From the cell containing the given text, extract its center point as (x, y) coordinate. 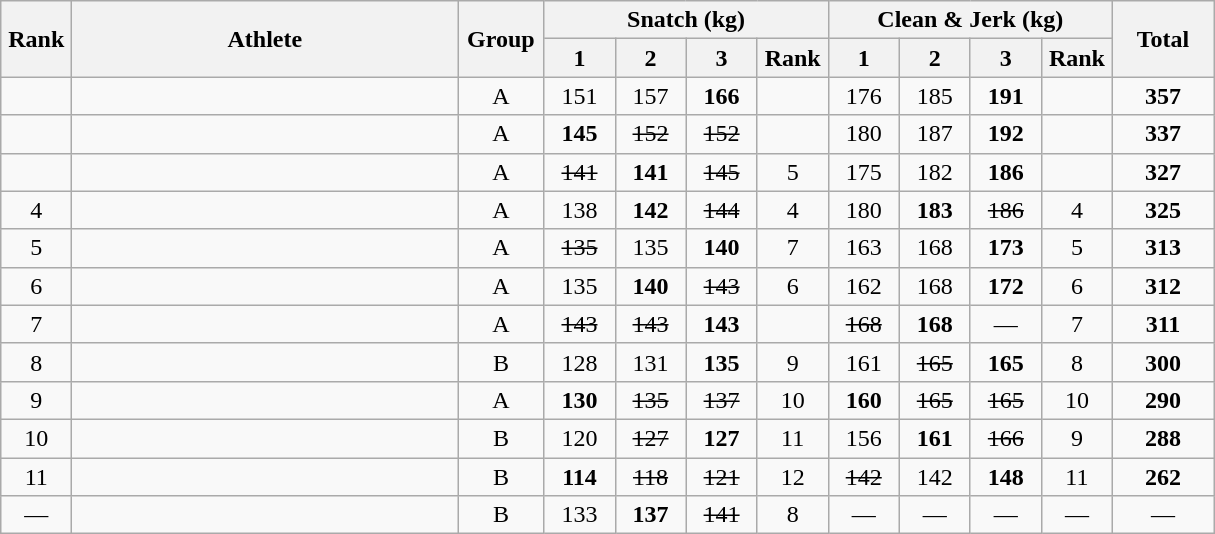
262 (1162, 477)
327 (1162, 172)
156 (864, 438)
192 (1006, 134)
163 (864, 248)
157 (650, 96)
187 (934, 134)
Clean & Jerk (kg) (970, 20)
182 (934, 172)
300 (1162, 362)
160 (864, 400)
191 (1006, 96)
290 (1162, 400)
138 (580, 210)
148 (1006, 477)
357 (1162, 96)
Total (1162, 39)
312 (1162, 286)
151 (580, 96)
120 (580, 438)
311 (1162, 324)
12 (792, 477)
128 (580, 362)
172 (1006, 286)
118 (650, 477)
Group (501, 39)
114 (580, 477)
Athlete (265, 39)
131 (650, 362)
121 (722, 477)
313 (1162, 248)
Snatch (kg) (686, 20)
185 (934, 96)
130 (580, 400)
325 (1162, 210)
176 (864, 96)
175 (864, 172)
162 (864, 286)
288 (1162, 438)
133 (580, 515)
337 (1162, 134)
183 (934, 210)
144 (722, 210)
173 (1006, 248)
